Search for the cell housing the specified text and yield its (x, y) center coordinate. 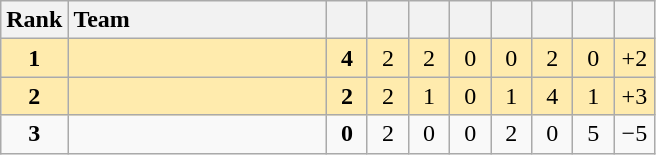
+3 (634, 96)
Rank (34, 20)
−5 (634, 134)
Team (198, 20)
5 (594, 134)
+2 (634, 58)
3 (34, 134)
